Extract the [x, y] coordinate from the center of the cell holding the provided text.  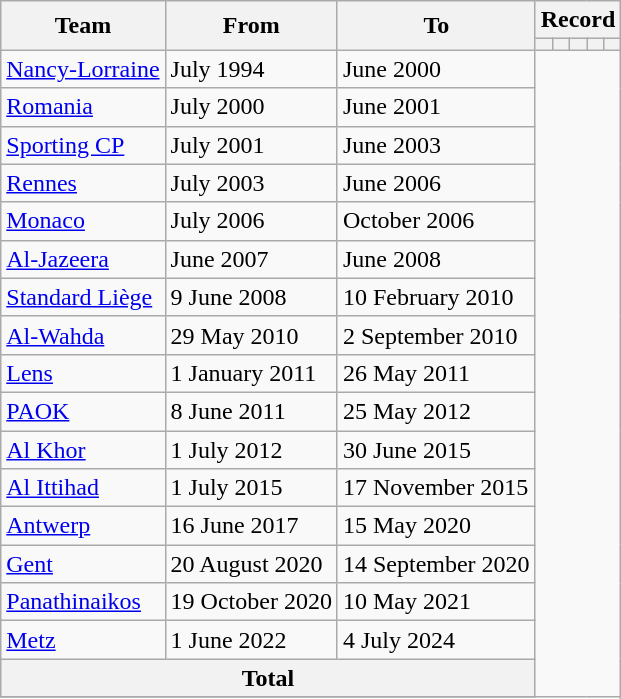
Standard Liège [83, 297]
Rennes [83, 183]
PAOK [83, 411]
Romania [83, 107]
26 May 2011 [436, 373]
1 June 2022 [251, 640]
From [251, 26]
June 2008 [436, 259]
10 May 2021 [436, 602]
Al-Jazeera [83, 259]
June 2001 [436, 107]
Lens [83, 373]
4 July 2024 [436, 640]
Sporting CP [83, 145]
June 2007 [251, 259]
Metz [83, 640]
Al-Wahda [83, 335]
Nancy-Lorraine [83, 69]
July 2003 [251, 183]
Team [83, 26]
1 January 2011 [251, 373]
2 September 2010 [436, 335]
Total [268, 678]
Antwerp [83, 526]
30 June 2015 [436, 449]
Panathinaikos [83, 602]
14 September 2020 [436, 564]
Al Khor [83, 449]
20 August 2020 [251, 564]
10 February 2010 [436, 297]
1 July 2015 [251, 488]
To [436, 26]
19 October 2020 [251, 602]
29 May 2010 [251, 335]
July 1994 [251, 69]
8 June 2011 [251, 411]
1 July 2012 [251, 449]
15 May 2020 [436, 526]
June 2006 [436, 183]
October 2006 [436, 221]
July 2000 [251, 107]
25 May 2012 [436, 411]
17 November 2015 [436, 488]
Record [578, 20]
9 June 2008 [251, 297]
Gent [83, 564]
July 2006 [251, 221]
July 2001 [251, 145]
Monaco [83, 221]
June 2000 [436, 69]
Al Ittihad [83, 488]
June 2003 [436, 145]
16 June 2017 [251, 526]
